Pinpoint the cell where the given text exists, returning its [x, y] midpoint coordinate. 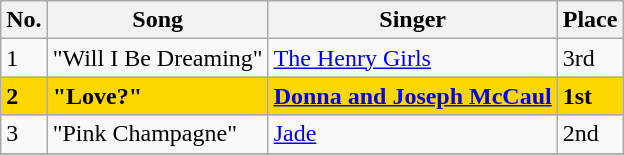
"Love?" [158, 96]
1 [24, 58]
3rd [590, 58]
"Will I Be Dreaming" [158, 58]
2 [24, 96]
Donna and Joseph McCaul [412, 96]
1st [590, 96]
"Pink Champagne" [158, 134]
Singer [412, 20]
3 [24, 134]
The Henry Girls [412, 58]
Place [590, 20]
2nd [590, 134]
No. [24, 20]
Jade [412, 134]
Song [158, 20]
